For the text-containing cell, return its midpoint in [x, y] coordinate format. 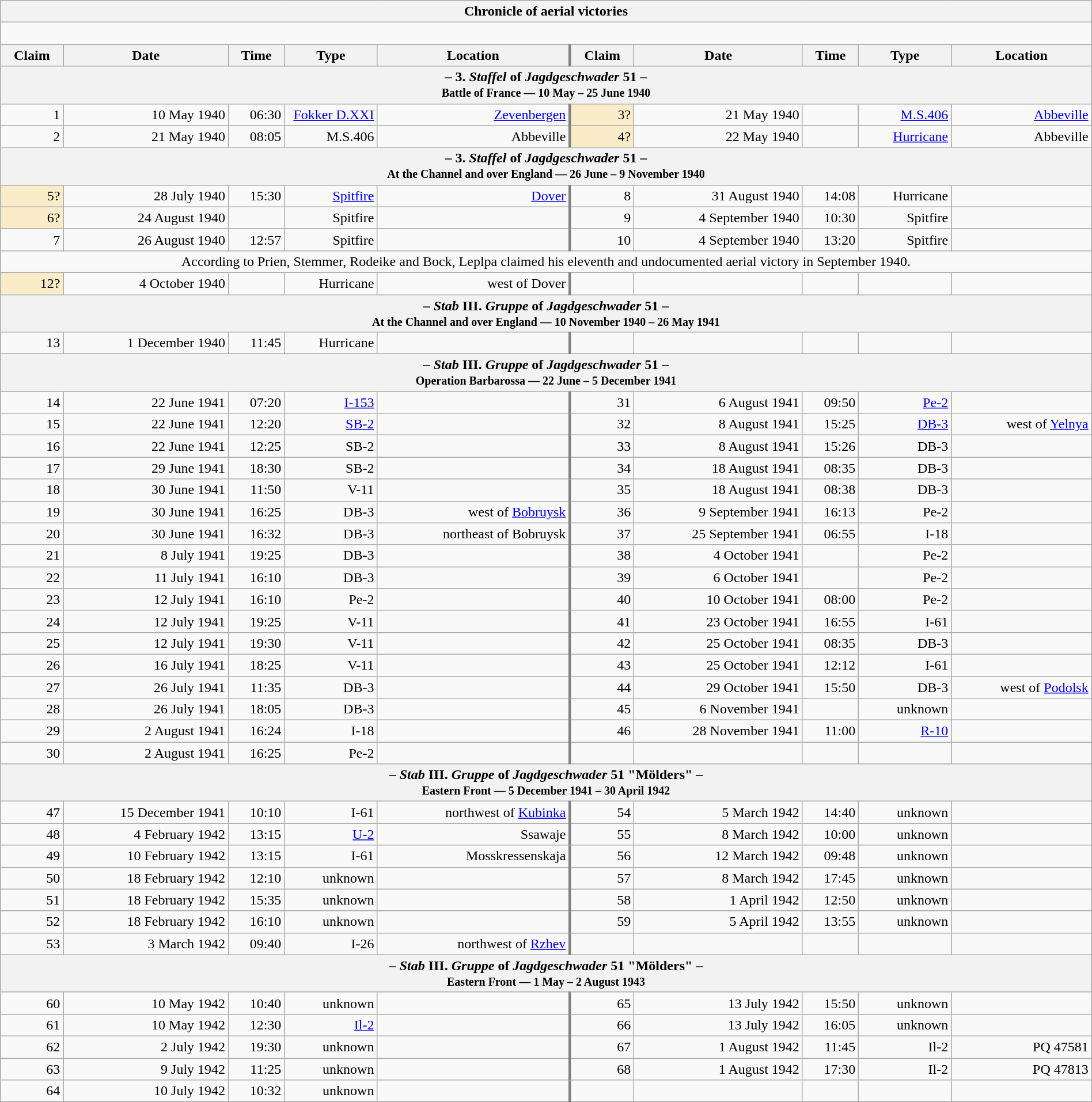
6 August 1941 [719, 402]
25 September 1941 [719, 534]
3? [601, 115]
– Stab III. Gruppe of Jagdgeschwader 51 "Mölders" –Eastern Front — 5 December 1941 – 30 April 1942 [546, 783]
53 [32, 944]
27 [32, 687]
5 March 1942 [719, 812]
43 [601, 665]
29 June 1941 [146, 468]
12:30 [257, 1025]
Zevenbergen [473, 115]
31 [601, 402]
10 [601, 240]
15:30 [257, 196]
66 [601, 1025]
Dover [473, 196]
– 3. Staffel of Jagdgeschwader 51 –At the Channel and over England — 26 June – 9 November 1940 [546, 166]
22 May 1940 [719, 136]
13:20 [831, 240]
northwest of Rzhev [473, 944]
17:30 [831, 1069]
35 [601, 490]
16 July 1941 [146, 665]
21 [32, 556]
4 October 1940 [146, 283]
PQ 47813 [1022, 1069]
15:25 [831, 424]
38 [601, 556]
10:32 [257, 1091]
23 October 1941 [719, 621]
49 [32, 856]
64 [32, 1091]
4 February 1942 [146, 834]
26 August 1940 [146, 240]
– Stab III. Gruppe of Jagdgeschwader 51 –At the Channel and over England — 10 November 1940 – 26 May 1941 [546, 313]
12:20 [257, 424]
28 November 1941 [719, 731]
15 [32, 424]
61 [32, 1025]
– Stab III. Gruppe of Jagdgeschwader 51 "Mölders" –Eastern Front — 1 May – 2 August 1943 [546, 973]
9 July 1942 [146, 1069]
45 [601, 709]
17 [32, 468]
08:38 [831, 490]
10:10 [257, 812]
67 [601, 1047]
9 [601, 218]
west of Yelnya [1022, 424]
19 [32, 512]
57 [601, 878]
18 [32, 490]
10:00 [831, 834]
R-10 [905, 731]
13:55 [831, 922]
06:30 [257, 115]
4? [601, 136]
4 October 1941 [719, 556]
09:40 [257, 944]
09:50 [831, 402]
37 [601, 534]
10:30 [831, 218]
08:05 [257, 136]
15:26 [831, 446]
63 [32, 1069]
11:00 [831, 731]
55 [601, 834]
10 May 1940 [146, 115]
14:08 [831, 196]
Chronicle of aerial victories [546, 12]
1 April 1942 [719, 900]
42 [601, 643]
Ssawaje [473, 834]
31 August 1940 [719, 196]
8 July 1941 [146, 556]
I-26 [331, 944]
54 [601, 812]
11:25 [257, 1069]
59 [601, 922]
15:35 [257, 900]
29 October 1941 [719, 687]
22 [32, 577]
41 [601, 621]
7 [32, 240]
2 [32, 136]
40 [601, 599]
10 October 1941 [719, 599]
U-2 [331, 834]
24 [32, 621]
6 November 1941 [719, 709]
northeast of Bobruysk [473, 534]
Mosskressenskaja [473, 856]
Fokker D.XXI [331, 115]
36 [601, 512]
32 [601, 424]
15 December 1941 [146, 812]
12:57 [257, 240]
2 July 1942 [146, 1047]
18:30 [257, 468]
8 [601, 196]
11:50 [257, 490]
12:10 [257, 878]
16:13 [831, 512]
12:50 [831, 900]
11 July 1941 [146, 577]
44 [601, 687]
47 [32, 812]
16:32 [257, 534]
18:05 [257, 709]
39 [601, 577]
08:00 [831, 599]
west of Bobruysk [473, 512]
6 October 1941 [719, 577]
10 July 1942 [146, 1091]
14 [32, 402]
I-153 [331, 402]
12 March 1942 [719, 856]
1 [32, 115]
24 August 1940 [146, 218]
06:55 [831, 534]
33 [601, 446]
30 [32, 753]
west of Podolsk [1022, 687]
28 July 1940 [146, 196]
13 [32, 343]
07:20 [257, 402]
12:25 [257, 446]
10:40 [257, 1003]
16:24 [257, 731]
14:40 [831, 812]
5? [32, 196]
09:48 [831, 856]
52 [32, 922]
51 [32, 900]
5 April 1942 [719, 922]
62 [32, 1047]
6? [32, 218]
26 [32, 665]
56 [601, 856]
PQ 47581 [1022, 1047]
17:45 [831, 878]
According to Prien, Stemmer, Rodeike and Bock, Leplpa claimed his eleventh and undocumented aerial victory in September 1940. [546, 261]
50 [32, 878]
west of Dover [473, 283]
65 [601, 1003]
28 [32, 709]
16:05 [831, 1025]
23 [32, 599]
18:25 [257, 665]
20 [32, 534]
3 March 1942 [146, 944]
46 [601, 731]
48 [32, 834]
16 [32, 446]
9 September 1941 [719, 512]
60 [32, 1003]
58 [601, 900]
12:12 [831, 665]
– 3. Staffel of Jagdgeschwader 51 –Battle of France — 10 May – 25 June 1940 [546, 85]
68 [601, 1069]
16:55 [831, 621]
11:35 [257, 687]
34 [601, 468]
1 December 1940 [146, 343]
– Stab III. Gruppe of Jagdgeschwader 51 –Operation Barbarossa — 22 June – 5 December 1941 [546, 373]
12? [32, 283]
25 [32, 643]
29 [32, 731]
northwest of Kubinka [473, 812]
10 February 1942 [146, 856]
